Search for the cell housing the specified text and yield its (x, y) center coordinate. 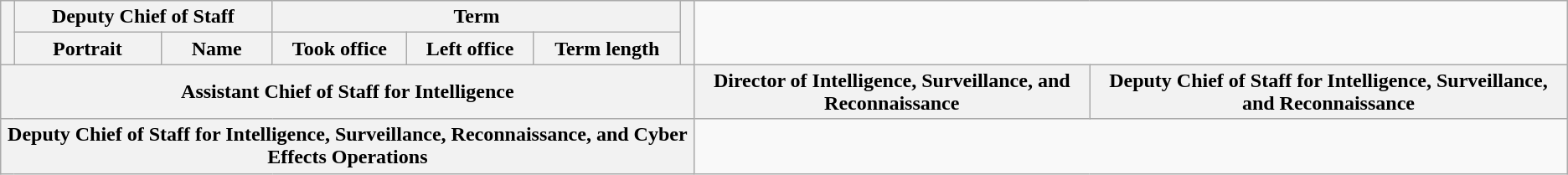
Deputy Chief of Staff for Intelligence, Surveillance, and Reconnaissance (1328, 92)
Term length (606, 49)
Director of Intelligence, Surveillance, and Reconnaissance (892, 92)
Name (216, 49)
Term (477, 17)
Took office (339, 49)
Deputy Chief of Staff (144, 17)
Left office (471, 49)
Assistant Chief of Staff for Intelligence (348, 92)
Deputy Chief of Staff for Intelligence, Surveillance, Reconnaissance, and Cyber Effects Operations (348, 146)
Portrait (88, 49)
